Search for the cell housing the specified text and yield its [x, y] center coordinate. 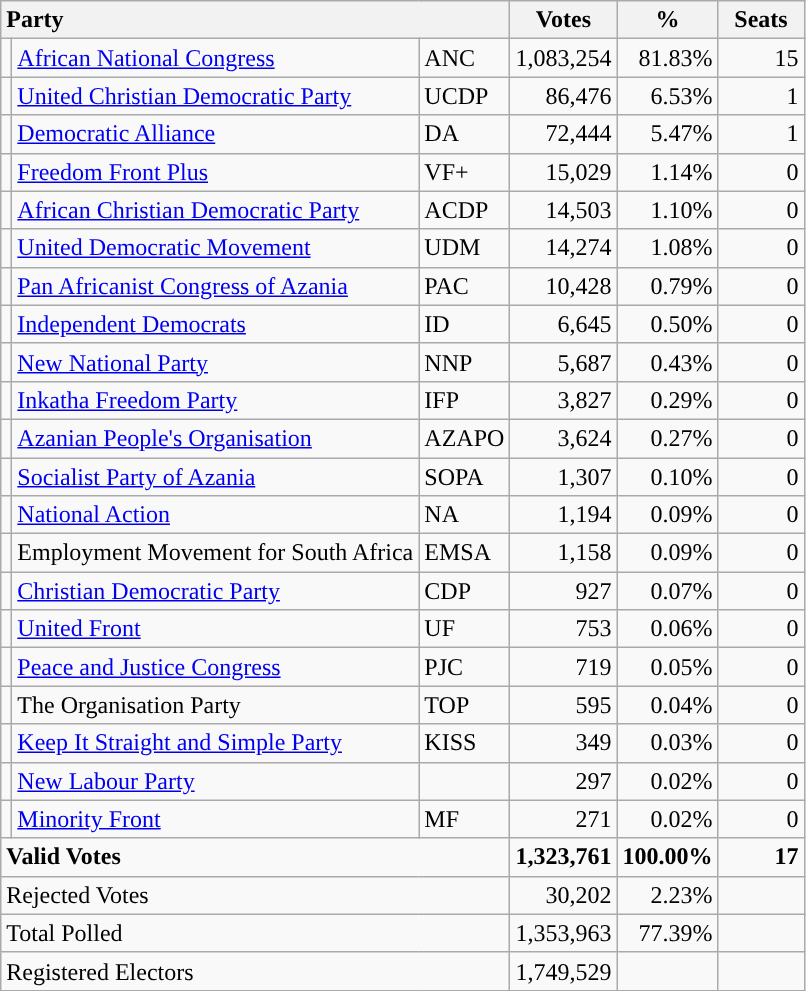
297 [564, 781]
271 [564, 819]
719 [564, 667]
New Labour Party [216, 781]
1,307 [564, 477]
81.83% [668, 58]
New National Party [216, 362]
0.04% [668, 705]
NNP [464, 362]
PJC [464, 667]
1.14% [668, 172]
0.50% [668, 324]
100.00% [668, 857]
Keep It Straight and Simple Party [216, 743]
IFP [464, 400]
0.06% [668, 629]
Rejected Votes [256, 895]
3,827 [564, 400]
10,428 [564, 286]
UCDP [464, 96]
Azanian People's Organisation [216, 438]
NA [464, 515]
Pan Africanist Congress of Azania [216, 286]
MF [464, 819]
UDM [464, 248]
Registered Electors [256, 971]
0.29% [668, 400]
1.08% [668, 248]
6,645 [564, 324]
1,353,963 [564, 933]
0.43% [668, 362]
AZAPO [464, 438]
0.03% [668, 743]
30,202 [564, 895]
VF+ [464, 172]
Employment Movement for South Africa [216, 553]
Party [256, 20]
1.10% [668, 210]
Democratic Alliance [216, 134]
86,476 [564, 96]
ANC [464, 58]
349 [564, 743]
0.05% [668, 667]
Peace and Justice Congress [216, 667]
1,323,761 [564, 857]
United Front [216, 629]
KISS [464, 743]
1,194 [564, 515]
0.27% [668, 438]
1,749,529 [564, 971]
The Organisation Party [216, 705]
3,624 [564, 438]
1,158 [564, 553]
Minority Front [216, 819]
Valid Votes [256, 857]
72,444 [564, 134]
African National Congress [216, 58]
1,083,254 [564, 58]
6.53% [668, 96]
927 [564, 591]
ID [464, 324]
15 [761, 58]
UF [464, 629]
ACDP [464, 210]
2.23% [668, 895]
Seats [761, 20]
14,503 [564, 210]
TOP [464, 705]
Freedom Front Plus [216, 172]
Independent Democrats [216, 324]
EMSA [464, 553]
14,274 [564, 248]
17 [761, 857]
15,029 [564, 172]
SOPA [464, 477]
Total Polled [256, 933]
Inkatha Freedom Party [216, 400]
0.10% [668, 477]
Christian Democratic Party [216, 591]
DA [464, 134]
0.79% [668, 286]
0.07% [668, 591]
% [668, 20]
United Christian Democratic Party [216, 96]
United Democratic Movement [216, 248]
5,687 [564, 362]
National Action [216, 515]
African Christian Democratic Party [216, 210]
CDP [464, 591]
595 [564, 705]
Votes [564, 20]
77.39% [668, 933]
753 [564, 629]
5.47% [668, 134]
PAC [464, 286]
Socialist Party of Azania [216, 477]
